For the text-containing cell, return its midpoint in [X, Y] coordinate format. 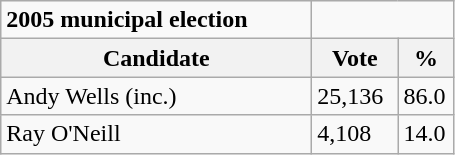
14.0 [426, 134]
Ray O'Neill [156, 134]
4,108 [355, 134]
Vote [355, 58]
Andy Wells (inc.) [156, 96]
2005 municipal election [156, 20]
86.0 [426, 96]
Candidate [156, 58]
% [426, 58]
25,136 [355, 96]
